Find where the given text appears and provide that cell's center as [X, Y] coordinate. 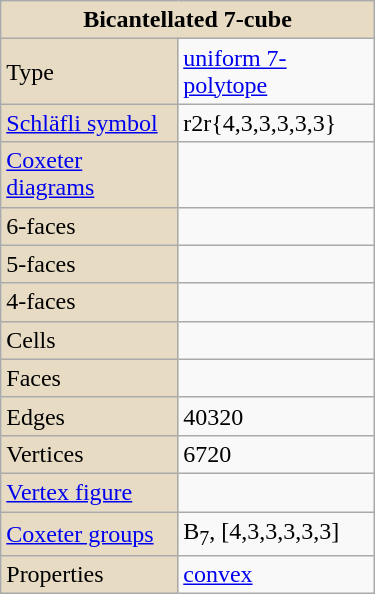
uniform 7-polytope [276, 72]
40320 [276, 416]
Coxeter diagrams [90, 174]
Cells [90, 340]
4-faces [90, 302]
Properties [90, 575]
Type [90, 72]
Schläfli symbol [90, 123]
convex [276, 575]
6720 [276, 454]
5-faces [90, 264]
B7, [4,3,3,3,3,3] [276, 534]
Bicantellated 7-cube [188, 20]
6-faces [90, 226]
Coxeter groups [90, 534]
r2r{4,3,3,3,3,3} [276, 123]
Edges [90, 416]
Vertex figure [90, 492]
Vertices [90, 454]
Faces [90, 378]
